Provide the [x, y] coordinate of the cell's center where the given text is located.  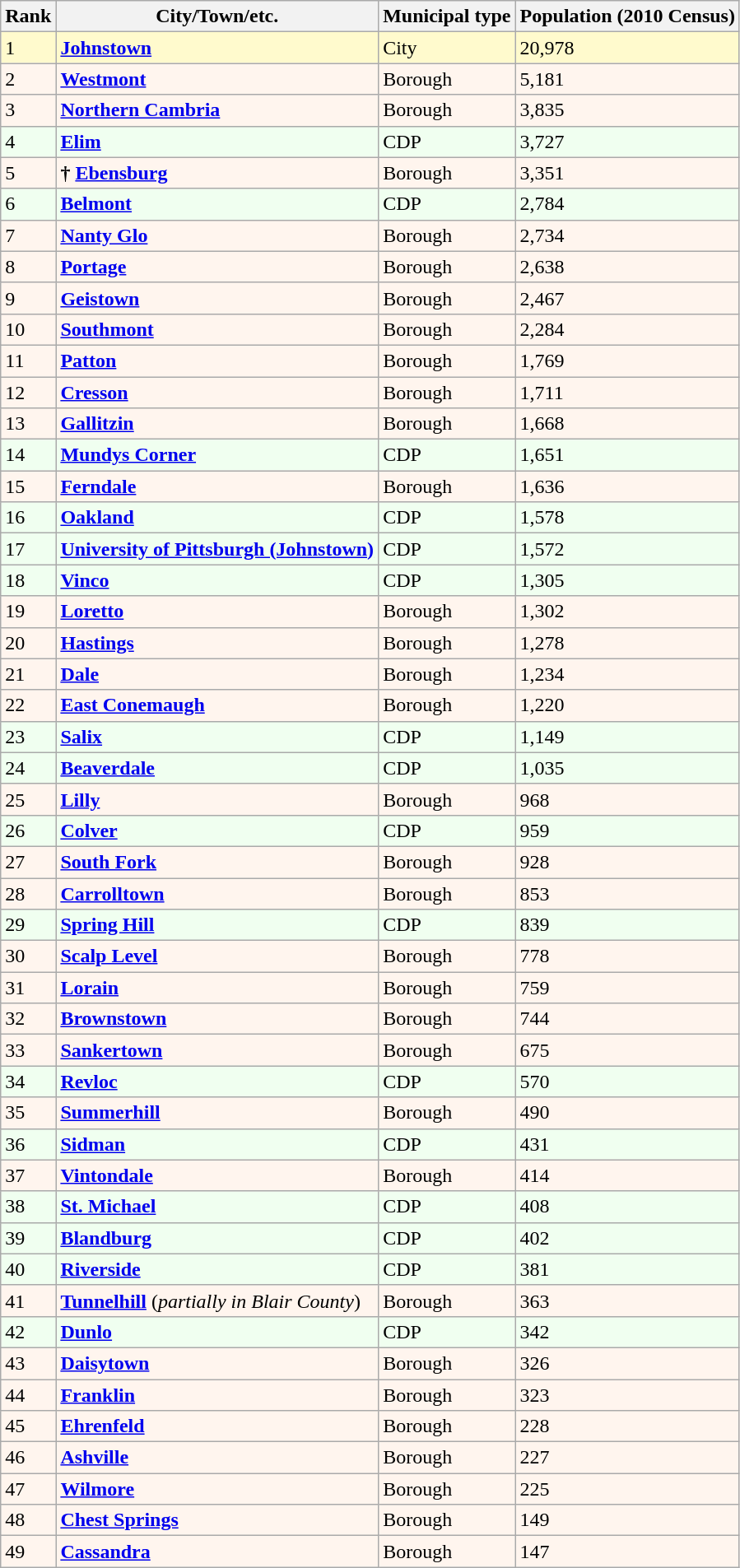
Colver [217, 831]
12 [28, 393]
33 [28, 1050]
149 [627, 1520]
Chest Springs [217, 1520]
1,234 [627, 674]
Vinco [217, 580]
Belmont [217, 204]
3,835 [627, 110]
11 [28, 361]
1,220 [627, 705]
25 [28, 799]
363 [627, 1300]
Lorain [217, 988]
41 [28, 1300]
Franklin [217, 1395]
675 [627, 1050]
Elim [217, 142]
3 [28, 110]
Municipal type [447, 16]
Ehrenfeld [217, 1426]
778 [627, 956]
34 [28, 1082]
Oakland [217, 518]
7 [28, 235]
Blandburg [217, 1238]
Carrolltown [217, 893]
23 [28, 737]
2 [28, 79]
8 [28, 267]
49 [28, 1552]
City/Town/etc. [217, 16]
1,149 [627, 737]
1,035 [627, 768]
30 [28, 956]
37 [28, 1175]
1,572 [627, 549]
839 [627, 925]
City [447, 48]
Tunnelhill (partially in Blair County) [217, 1300]
2,284 [627, 329]
24 [28, 768]
1,636 [627, 486]
University of Pittsburgh (Johnstown) [217, 549]
43 [28, 1363]
Nanty Glo [217, 235]
14 [28, 455]
2,784 [627, 204]
35 [28, 1113]
Ashville [217, 1458]
853 [627, 893]
16 [28, 518]
1,578 [627, 518]
Riverside [217, 1269]
Daisytown [217, 1363]
Patton [217, 361]
46 [28, 1458]
42 [28, 1332]
Cresson [217, 393]
3,727 [627, 142]
13 [28, 424]
Southmont [217, 329]
1,305 [627, 580]
29 [28, 925]
1,711 [627, 393]
Sidman [217, 1144]
225 [627, 1489]
Sankertown [217, 1050]
2,638 [627, 267]
968 [627, 799]
Loretto [217, 612]
Mundys Corner [217, 455]
40 [28, 1269]
Rank [28, 16]
147 [627, 1552]
1,651 [627, 455]
431 [627, 1144]
Population (2010 Census) [627, 16]
Geistown [217, 298]
570 [627, 1082]
Beaverdale [217, 768]
36 [28, 1144]
1,668 [627, 424]
326 [627, 1363]
Hastings [217, 643]
Ferndale [217, 486]
20,978 [627, 48]
27 [28, 862]
45 [28, 1426]
1,302 [627, 612]
48 [28, 1520]
18 [28, 580]
5 [28, 173]
19 [28, 612]
22 [28, 705]
1,769 [627, 361]
31 [28, 988]
Gallitzin [217, 424]
Cassandra [217, 1552]
228 [627, 1426]
Summerhill [217, 1113]
6 [28, 204]
Vintondale [217, 1175]
2,467 [627, 298]
39 [28, 1238]
928 [627, 862]
Dunlo [217, 1332]
38 [28, 1207]
Northern Cambria [217, 110]
402 [627, 1238]
Scalp Level [217, 956]
† Ebensburg [217, 173]
227 [627, 1458]
21 [28, 674]
Wilmore [217, 1489]
Spring Hill [217, 925]
Lilly [217, 799]
759 [627, 988]
490 [627, 1113]
Westmont [217, 79]
Salix [217, 737]
381 [627, 1269]
26 [28, 831]
Portage [217, 267]
10 [28, 329]
4 [28, 142]
32 [28, 1019]
342 [627, 1332]
17 [28, 549]
East Conemaugh [217, 705]
Revloc [217, 1082]
28 [28, 893]
St. Michael [217, 1207]
Brownstown [217, 1019]
South Fork [217, 862]
44 [28, 1395]
408 [627, 1207]
959 [627, 831]
2,734 [627, 235]
47 [28, 1489]
Johnstown [217, 48]
20 [28, 643]
414 [627, 1175]
1,278 [627, 643]
1 [28, 48]
323 [627, 1395]
9 [28, 298]
5,181 [627, 79]
3,351 [627, 173]
744 [627, 1019]
Dale [217, 674]
15 [28, 486]
